Extract the (x, y) coordinate from the center of the cell holding the provided text.  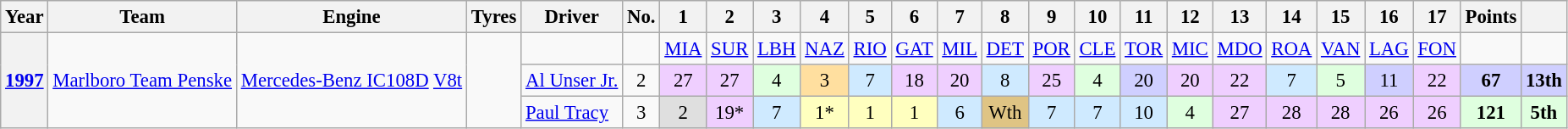
Driver (572, 17)
CLE (1098, 49)
ROA (1291, 49)
Points (1491, 17)
19* (729, 113)
TOR (1144, 49)
Year (25, 17)
MIL (960, 49)
25 (1051, 81)
LBH (777, 49)
FON (1437, 49)
13 (1240, 17)
13th (1544, 81)
67 (1491, 81)
RIO (870, 49)
MDO (1240, 49)
9 (1051, 17)
NAZ (824, 49)
Paul Tracy (572, 113)
Mercedes-Benz IC108D V8t (351, 81)
Tyres (493, 17)
121 (1491, 113)
1* (824, 113)
DET (1005, 49)
5th (1544, 113)
12 (1190, 17)
Marlboro Team Penske (142, 81)
GAT (914, 49)
1997 (25, 81)
Al Unser Jr. (572, 81)
18 (914, 81)
MIC (1190, 49)
No. (641, 17)
Engine (351, 17)
LAG (1389, 49)
16 (1389, 17)
POR (1051, 49)
SUR (729, 49)
17 (1437, 17)
MIA (684, 49)
14 (1291, 17)
VAN (1340, 49)
Wth (1005, 113)
15 (1340, 17)
Team (142, 17)
